Provide the [x, y] coordinate of the cell's center where the given text is located.  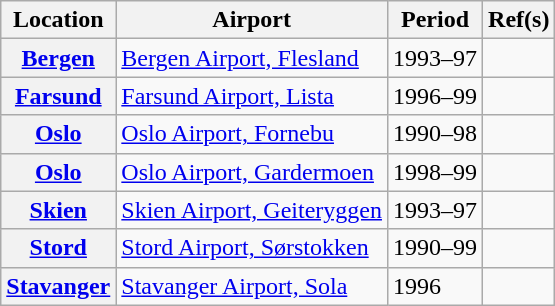
Airport [252, 20]
1996 [434, 286]
Location [58, 20]
Stord [58, 248]
Skien Airport, Geiteryggen [252, 210]
Stord Airport, Sørstokken [252, 248]
Bergen [58, 58]
1990–98 [434, 134]
Ref(s) [519, 20]
1996–99 [434, 96]
Stavanger Airport, Sola [252, 286]
Skien [58, 210]
Period [434, 20]
Bergen Airport, Flesland [252, 58]
Farsund [58, 96]
Oslo Airport, Gardermoen [252, 172]
Farsund Airport, Lista [252, 96]
1990–99 [434, 248]
Stavanger [58, 286]
1998–99 [434, 172]
Oslo Airport, Fornebu [252, 134]
